Detect which cell encompasses the target text, then output its (X, Y) center coordinate. 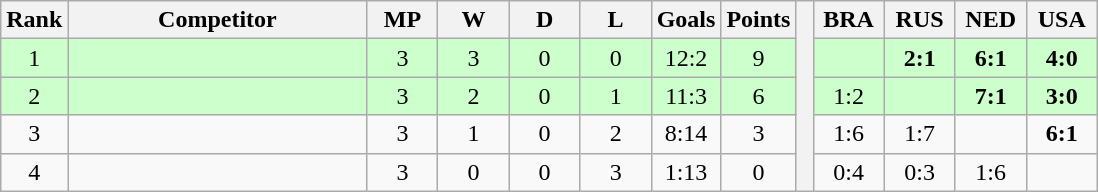
9 (758, 58)
BRA (848, 20)
RUS (920, 20)
6 (758, 96)
Rank (34, 20)
2:1 (920, 58)
1:7 (920, 134)
USA (1062, 20)
Goals (686, 20)
0:3 (920, 172)
Competitor (218, 20)
Points (758, 20)
7:1 (990, 96)
11:3 (686, 96)
3:0 (1062, 96)
NED (990, 20)
W (474, 20)
1:13 (686, 172)
8:14 (686, 134)
MP (402, 20)
4 (34, 172)
L (616, 20)
12:2 (686, 58)
0:4 (848, 172)
D (544, 20)
1:2 (848, 96)
4:0 (1062, 58)
